Output the (x, y) coordinate of the center of the cell containing the given text.  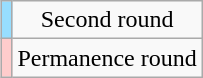
Permanence round (107, 58)
Second round (107, 20)
